Extract the [x, y] coordinate from the center of the cell holding the provided text.  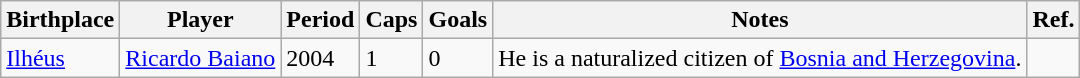
0 [458, 58]
Ricardo Baiano [200, 58]
Birthplace [60, 20]
Ref. [1054, 20]
Player [200, 20]
1 [392, 58]
Caps [392, 20]
Notes [760, 20]
He is a naturalized citizen of Bosnia and Herzegovina. [760, 58]
Goals [458, 20]
2004 [320, 58]
Period [320, 20]
Ilhéus [60, 58]
